Return [x, y] of the center of cell containing provided text 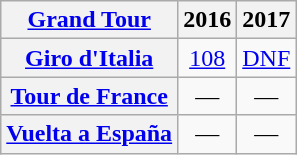
2017 [266, 20]
2016 [208, 20]
Giro d'Italia [90, 58]
Vuelta a España [90, 134]
108 [208, 58]
Tour de France [90, 96]
DNF [266, 58]
Grand Tour [90, 20]
